Return [x, y] of the center of cell containing provided text 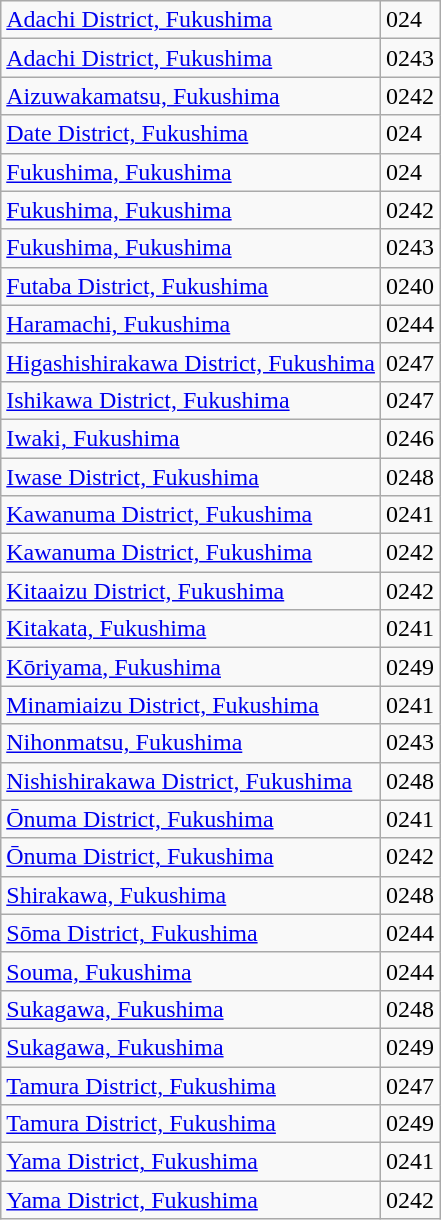
0246 [410, 438]
Iwase District, Fukushima [191, 477]
Kitakata, Fukushima [191, 629]
Kōriyama, Fukushima [191, 667]
Minamiaizu District, Fukushima [191, 705]
Souma, Fukushima [191, 971]
Nishishirakawa District, Fukushima [191, 781]
Nihonmatsu, Fukushima [191, 743]
Ishikawa District, Fukushima [191, 400]
Date District, Fukushima [191, 134]
Haramachi, Fukushima [191, 324]
0240 [410, 286]
Shirakawa, Fukushima [191, 895]
Iwaki, Fukushima [191, 438]
Kitaaizu District, Fukushima [191, 591]
Higashishirakawa District, Fukushima [191, 362]
Aizuwakamatsu, Fukushima [191, 96]
Sōma District, Fukushima [191, 933]
Futaba District, Fukushima [191, 286]
